Extract the [x, y] coordinate from the center of the cell holding the provided text.  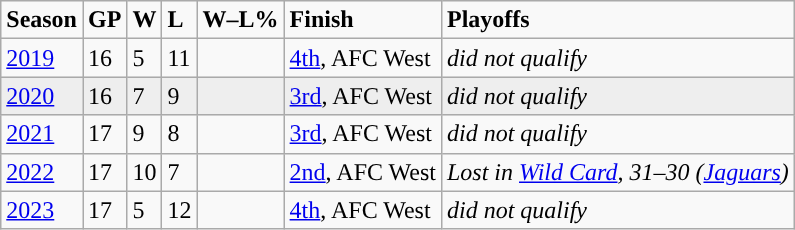
10 [144, 172]
2nd, AFC West [362, 172]
12 [180, 210]
W–L% [240, 20]
11 [180, 58]
2021 [42, 134]
L [180, 20]
Playoffs [618, 20]
GP [104, 20]
W [144, 20]
8 [180, 134]
Finish [362, 20]
Lost in Wild Card, 31–30 (Jaguars) [618, 172]
2019 [42, 58]
Season [42, 20]
2022 [42, 172]
2020 [42, 96]
2023 [42, 210]
